For the text-containing cell, return its midpoint in [x, y] coordinate format. 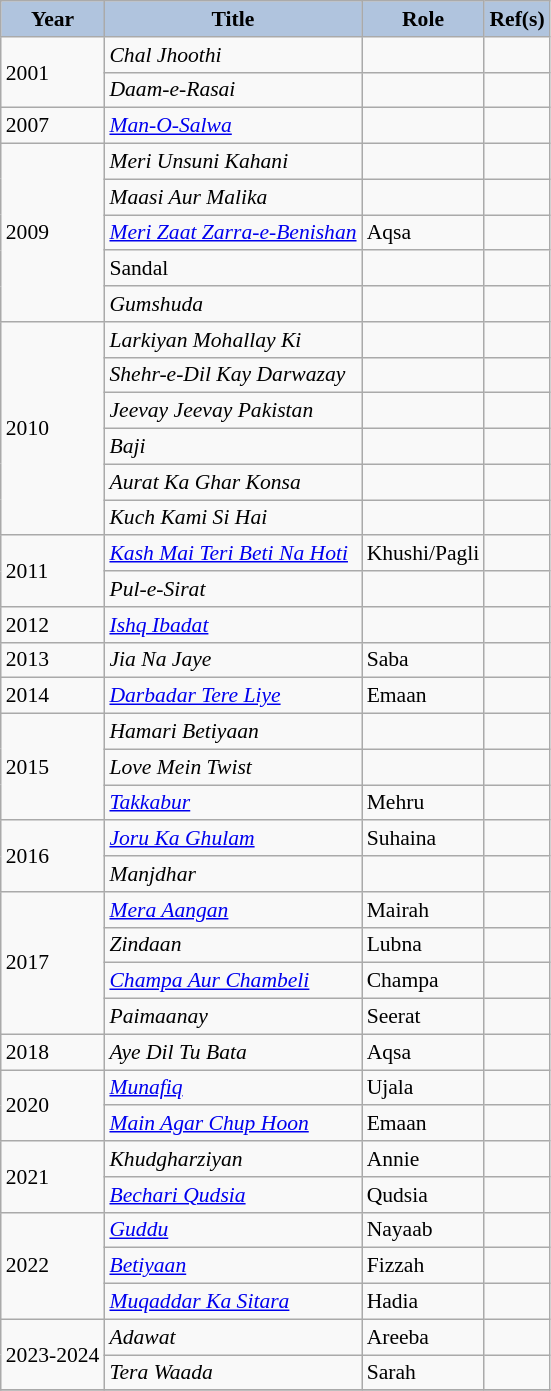
Bechari Qudsia [232, 1195]
Muqaddar Ka Sitara [232, 1302]
Baji [232, 447]
Adawat [232, 1337]
Mairah [424, 910]
Darbadar Tere Liye [232, 696]
Qudsia [424, 1195]
Meri Unsuni Kahani [232, 162]
Fizzah [424, 1266]
Daam-e-Rasai [232, 90]
2017 [53, 963]
Seerat [424, 1017]
Jia Na Jaye [232, 660]
Zindaan [232, 945]
2010 [53, 429]
2015 [53, 768]
2009 [53, 233]
Mehru [424, 803]
Main Agar Chup Hoon [232, 1124]
Tera Waada [232, 1373]
Gumshuda [232, 304]
Joru Ka Ghulam [232, 839]
Kuch Kami Si Hai [232, 518]
Larkiyan Mohallay Ki [232, 340]
Khushi/Pagli [424, 554]
2001 [53, 72]
Annie [424, 1159]
Aye Dil Tu Bata [232, 1052]
Pul-e-Sirat [232, 589]
Takkabur [232, 803]
Maasi Aur Malika [232, 197]
Khudgharziyan [232, 1159]
Year [53, 19]
Champa Aur Chambeli [232, 981]
Sandal [232, 269]
2018 [53, 1052]
Guddu [232, 1230]
Nayaab [424, 1230]
2011 [53, 572]
Paimaanay [232, 1017]
Aurat Ka Ghar Konsa [232, 482]
Manjdhar [232, 874]
Shehr-e-Dil Kay Darwazay [232, 375]
Champa [424, 981]
2014 [53, 696]
Betiyaan [232, 1266]
Chal Jhoothi [232, 55]
Kash Mai Teri Beti Na Hoti [232, 554]
2013 [53, 660]
Title [232, 19]
Man-O-Salwa [232, 126]
2022 [53, 1266]
Hadia [424, 1302]
Sarah [424, 1373]
Ujala [424, 1088]
Ishq Ibadat [232, 625]
2012 [53, 625]
Hamari Betiyaan [232, 732]
2023-2024 [53, 1354]
Lubna [424, 945]
2020 [53, 1106]
2007 [53, 126]
Jeevay Jeevay Pakistan [232, 411]
Mera Aangan [232, 910]
Saba [424, 660]
Munafiq [232, 1088]
2021 [53, 1176]
Suhaina [424, 839]
Areeba [424, 1337]
2016 [53, 856]
Role [424, 19]
Love Mein Twist [232, 767]
Ref(s) [516, 19]
Meri Zaat Zarra-e-Benishan [232, 233]
